Return the (X, Y) coordinate for the center point of the cell that contains the specified text.  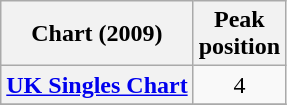
Peakposition (239, 34)
Chart (2009) (97, 34)
4 (239, 85)
UK Singles Chart (97, 85)
